Return [X, Y] of the center of cell containing provided text 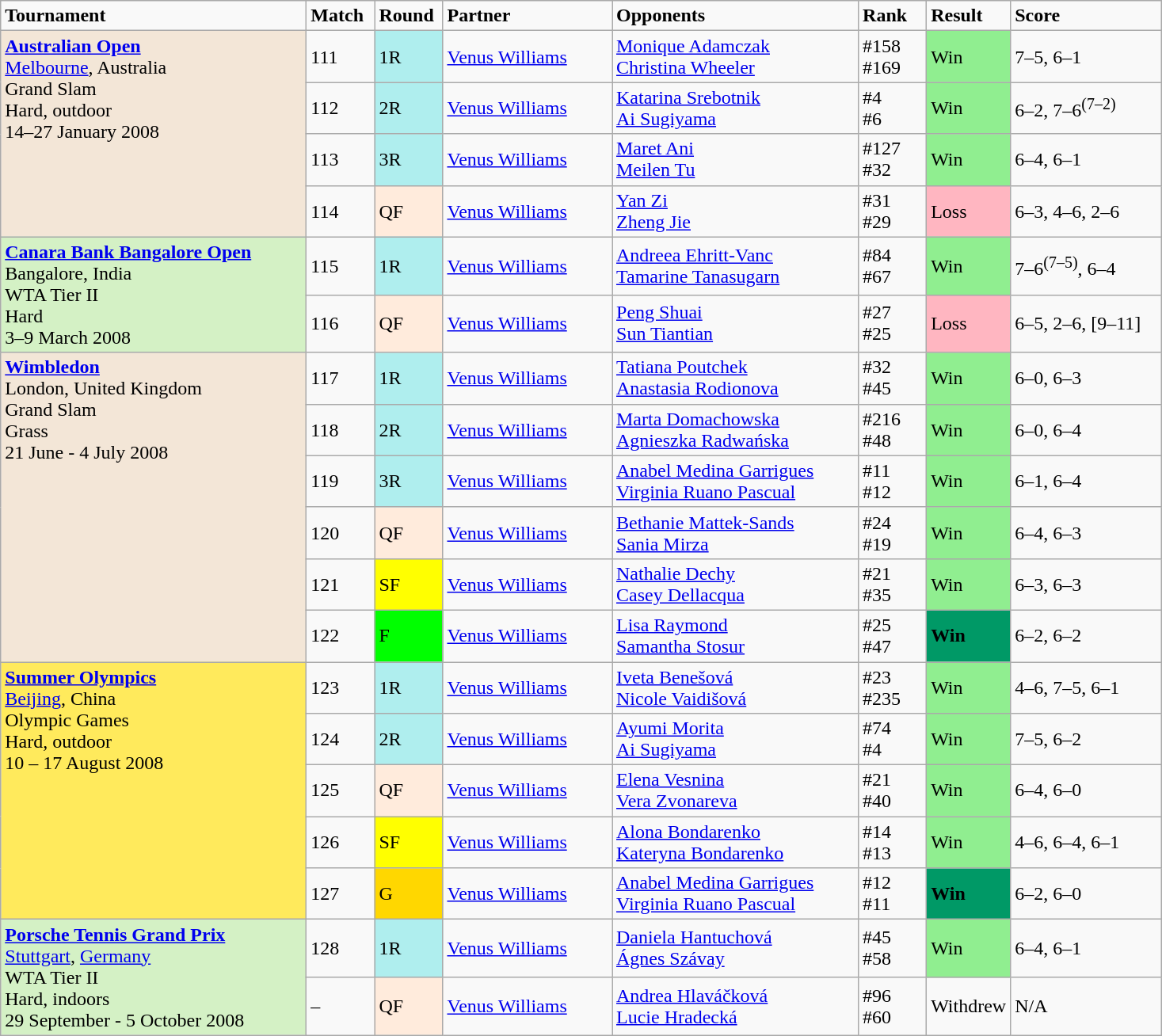
Match [341, 16]
#14#13 [893, 843]
#216#48 [893, 429]
118 [341, 429]
Nathalie Dechy Casey Dellacqua [735, 585]
127 [341, 893]
Lisa Raymond Samantha Stosur [735, 635]
Summer Olympics Beijing, ChinaOlympic GamesHard, outdoor10 – 17 August 2008 [154, 790]
– [341, 1006]
Marta Domachowska Agnieszka Radwańska [735, 429]
Yan Zi Zheng Jie [735, 211]
128 [341, 949]
#45#58 [893, 949]
Partner [528, 16]
6–3, 4–6, 2–6 [1087, 211]
Monique Adamczak Christina Wheeler [735, 57]
124 [341, 740]
Maret Ani Meilen Tu [735, 160]
Australian Open Melbourne, AustraliaGrand SlamHard, outdoor14–27 January 2008 [154, 134]
Peng Shuai Sun Tiantian [735, 323]
Alona Bondarenko Kateryna Bondarenko [735, 843]
125 [341, 790]
G [409, 893]
119 [341, 482]
114 [341, 211]
Porsche Tennis Grand Prix Stuttgart, GermanyWTA Tier IIHard, indoors29 September - 5 October 2008 [154, 977]
122 [341, 635]
Andreea Ehritt-Vanc Tamarine Tanasugarn [735, 266]
7–5, 6–1 [1087, 57]
6–0, 6–4 [1087, 429]
Andrea Hlaváčková Lucie Hradecká [735, 1006]
Opponents [735, 16]
#84#67 [893, 266]
Result [969, 16]
6–4, 6–0 [1087, 790]
#4#6 [893, 108]
#23#235 [893, 687]
Round [409, 16]
7–6(7–5), 6–4 [1087, 266]
120 [341, 532]
#25#47 [893, 635]
6–0, 6–3 [1087, 379]
Daniela Hantuchová Ágnes Szávay [735, 949]
Tatiana Poutchek Anastasia Rodionova [735, 379]
4–6, 7–5, 6–1 [1087, 687]
#127#32 [893, 160]
6–5, 2–6, [9–11] [1087, 323]
113 [341, 160]
Withdrew [969, 1006]
6–2, 6–2 [1087, 635]
4–6, 6–4, 6–1 [1087, 843]
Bethanie Mattek-Sands Sania Mirza [735, 532]
#158#169 [893, 57]
Tournament [154, 16]
6–3, 6–3 [1087, 585]
121 [341, 585]
123 [341, 687]
126 [341, 843]
Canara Bank Bangalore Open Bangalore, India WTA Tier II Hard 3–9 March 2008 [154, 295]
Iveta Benešová Nicole Vaidišová [735, 687]
Score [1087, 16]
6–2, 7–6(7–2) [1087, 108]
6–1, 6–4 [1087, 482]
#12#11 [893, 893]
#74#4 [893, 740]
#21#40 [893, 790]
6–4, 6–3 [1087, 532]
6–2, 6–0 [1087, 893]
Rank [893, 16]
7–5, 6–2 [1087, 740]
112 [341, 108]
116 [341, 323]
Wimbledon London, United Kingdom Grand Slam Grass 21 June - 4 July 2008 [154, 507]
#31#29 [893, 211]
115 [341, 266]
117 [341, 379]
Elena Vesnina Vera Zvonareva [735, 790]
Katarina Srebotnik Ai Sugiyama [735, 108]
#24#19 [893, 532]
F [409, 635]
#96#60 [893, 1006]
#27#25 [893, 323]
#32#45 [893, 379]
111 [341, 57]
N/A [1087, 1006]
#11#12 [893, 482]
#21#35 [893, 585]
Ayumi Morita Ai Sugiyama [735, 740]
